Scan for the cell matching the given text and deliver its (x, y) coordinate at center. 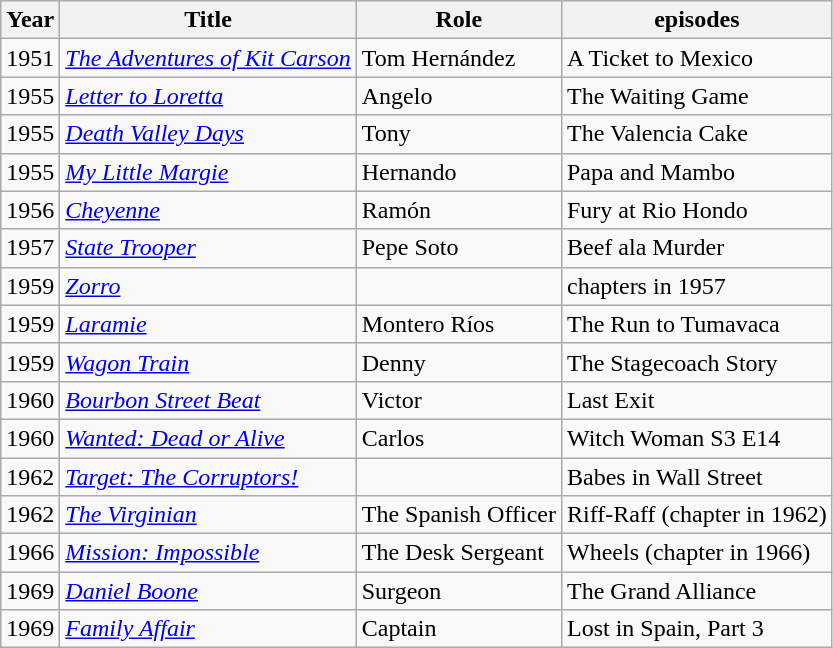
Tom Hernández (458, 58)
Surgeon (458, 591)
Victor (458, 400)
The Stagecoach Story (696, 362)
Wagon Train (208, 362)
The Adventures of Kit Carson (208, 58)
Fury at Rio Hondo (696, 210)
Family Affair (208, 629)
Bourbon Street Beat (208, 400)
The Waiting Game (696, 96)
State Trooper (208, 248)
The Run to Tumavaca (696, 324)
Wheels (chapter in 1966) (696, 553)
Cheyenne (208, 210)
Daniel Boone (208, 591)
1956 (30, 210)
The Grand Alliance (696, 591)
chapters in 1957 (696, 286)
Mission: Impossible (208, 553)
1951 (30, 58)
Babes in Wall Street (696, 477)
Angelo (458, 96)
Target: The Corruptors! (208, 477)
Ramón (458, 210)
Hernando (458, 172)
Tony (458, 134)
Title (208, 20)
Death Valley Days (208, 134)
My Little Margie (208, 172)
Last Exit (696, 400)
Riff-Raff (chapter in 1962) (696, 515)
A Ticket to Mexico (696, 58)
The Valencia Cake (696, 134)
Letter to Loretta (208, 96)
Montero Ríos (458, 324)
Pepe Soto (458, 248)
Captain (458, 629)
Zorro (208, 286)
The Desk Sergeant (458, 553)
The Spanish Officer (458, 515)
Witch Woman S3 E14 (696, 438)
Role (458, 20)
Wanted: Dead or Alive (208, 438)
1966 (30, 553)
Laramie (208, 324)
1957 (30, 248)
Papa and Mambo (696, 172)
Denny (458, 362)
The Virginian (208, 515)
episodes (696, 20)
Year (30, 20)
Carlos (458, 438)
Lost in Spain, Part 3 (696, 629)
Beef ala Murder (696, 248)
